Pinpoint the cell where the given text exists, returning its (X, Y) midpoint coordinate. 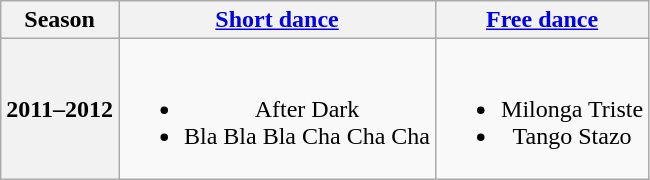
Free dance (542, 20)
2011–2012 (60, 109)
Season (60, 20)
Milonga Triste Tango Stazo (542, 109)
Short dance (276, 20)
After Dark Bla Bla Bla Cha Cha Cha (276, 109)
